Capture the cell that displays the provided text and extract its (X, Y) central coordinate. 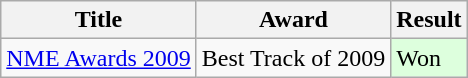
Award (293, 20)
Result (429, 20)
NME Awards 2009 (99, 58)
Best Track of 2009 (293, 58)
Won (429, 58)
Title (99, 20)
